Search for the cell housing the specified text and yield its (X, Y) center coordinate. 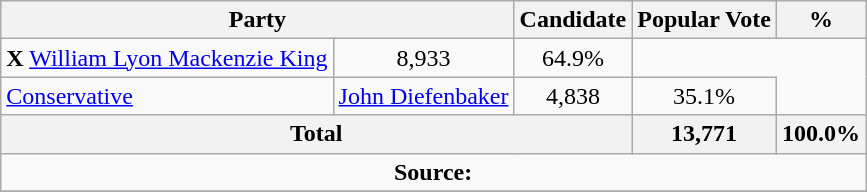
8,933 (424, 58)
X William Lyon Mackenzie King (167, 58)
64.9% (573, 58)
35.1% (704, 96)
Candidate (573, 20)
Total (316, 134)
Party (258, 20)
% (820, 20)
Popular Vote (704, 20)
Conservative (167, 96)
Source: (434, 172)
4,838 (573, 96)
13,771 (704, 134)
John Diefenbaker (424, 96)
100.0% (820, 134)
